Locate the cell with the specified text and output its (X, Y) center coordinate. 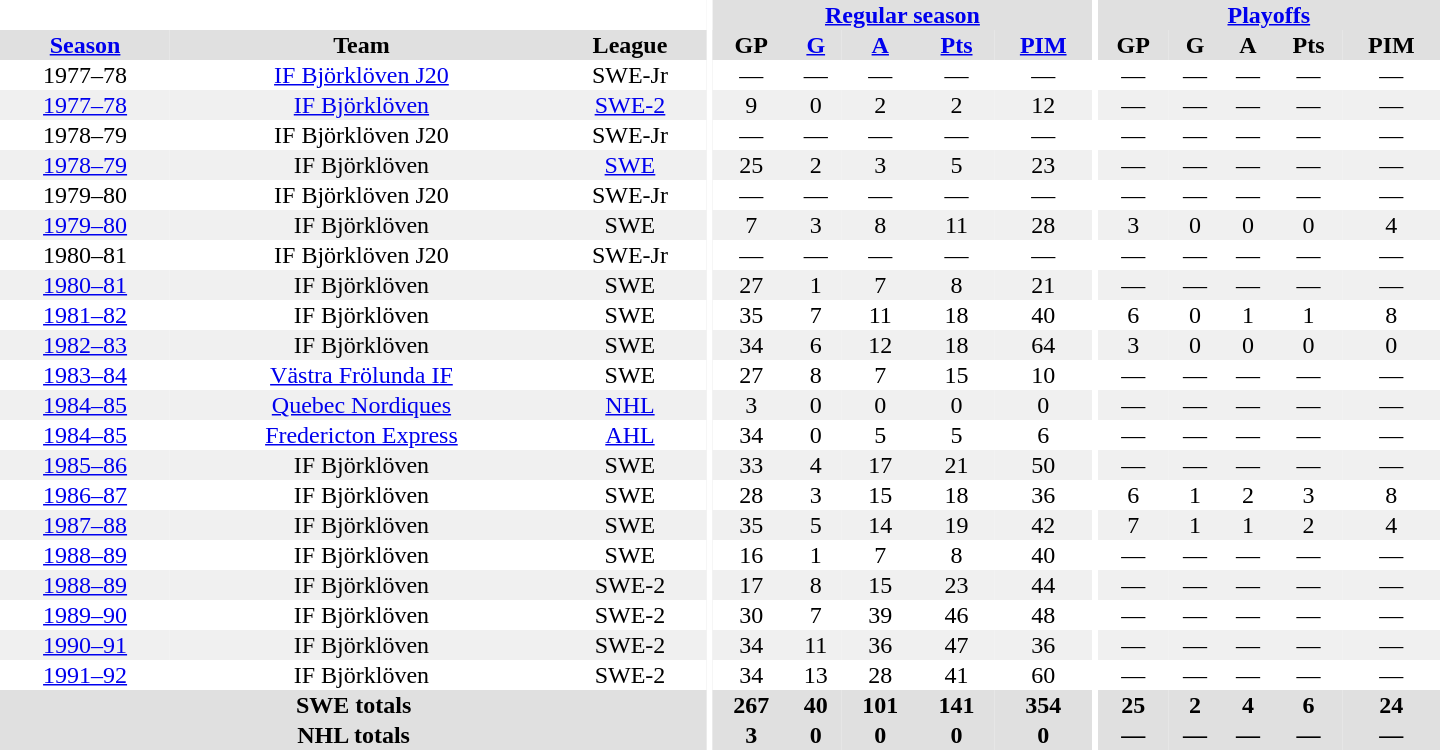
50 (1044, 465)
1985–86 (85, 465)
13 (816, 675)
1982–83 (85, 345)
10 (1044, 375)
1981–82 (85, 315)
1987–88 (85, 525)
44 (1044, 585)
48 (1044, 615)
42 (1044, 525)
Team (362, 45)
1986–87 (85, 495)
19 (956, 525)
354 (1044, 705)
League (630, 45)
14 (880, 525)
NHL totals (354, 735)
Season (85, 45)
39 (880, 615)
101 (880, 705)
Fredericton Express (362, 435)
46 (956, 615)
SWE totals (354, 705)
267 (751, 705)
Playoffs (1269, 15)
1990–91 (85, 645)
Regular season (902, 15)
141 (956, 705)
1991–92 (85, 675)
64 (1044, 345)
30 (751, 615)
AHL (630, 435)
Västra Frölunda IF (362, 375)
41 (956, 675)
NHL (630, 405)
24 (1392, 705)
47 (956, 645)
16 (751, 555)
33 (751, 465)
1989–90 (85, 615)
9 (751, 105)
Quebec Nordiques (362, 405)
1983–84 (85, 375)
60 (1044, 675)
